Capture the cell that displays the provided text and extract its (X, Y) central coordinate. 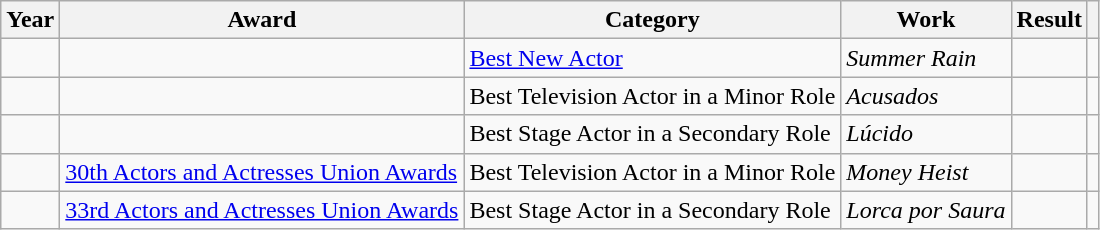
Best New Actor (652, 58)
Category (652, 20)
Acusados (926, 96)
Lorca por Saura (926, 210)
Lúcido (926, 134)
Work (926, 20)
Result (1049, 20)
30th Actors and Actresses Union Awards (262, 172)
33rd Actors and Actresses Union Awards (262, 210)
Award (262, 20)
Money Heist (926, 172)
Year (30, 20)
Summer Rain (926, 58)
